From the cell containing the given text, extract its center point as [x, y] coordinate. 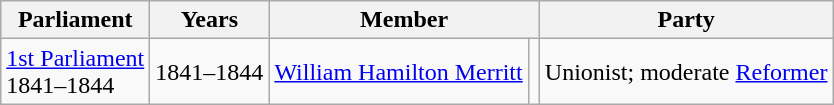
William Hamilton Merritt [398, 72]
Member [404, 20]
1841–1844 [210, 72]
Unionist; moderate Reformer [686, 72]
Years [210, 20]
1st Parliament1841–1844 [76, 72]
Parliament [76, 20]
Party [686, 20]
